Return (x, y) of the center of cell containing provided text 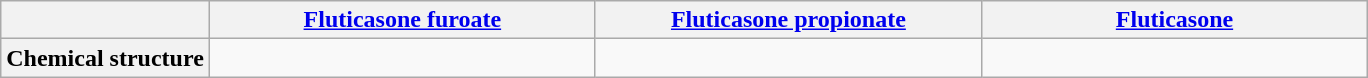
Chemical structure (106, 58)
Fluticasone propionate (788, 20)
Fluticasone (1174, 20)
Fluticasone furoate (402, 20)
